Detect which cell encompasses the target text, then output its (X, Y) center coordinate. 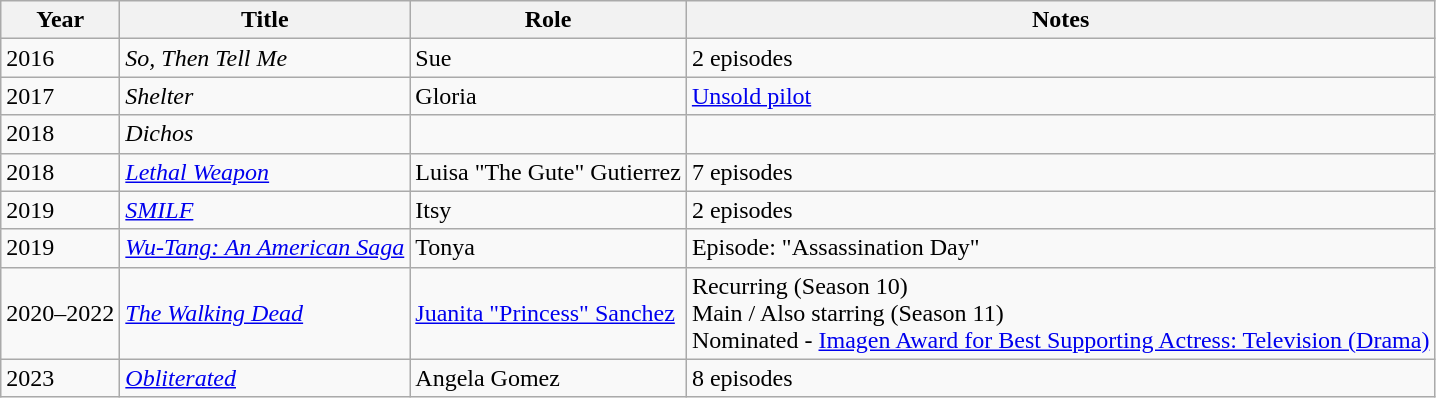
Recurring (Season 10)Main / Also starring (Season 11)Nominated - Imagen Award for Best Supporting Actress: Television (Drama) (1060, 313)
Lethal Weapon (265, 172)
Sue (548, 58)
2020–2022 (60, 313)
Unsold pilot (1060, 96)
The Walking Dead (265, 313)
Episode: "Assassination Day" (1060, 248)
8 episodes (1060, 378)
Notes (1060, 20)
2023 (60, 378)
2017 (60, 96)
Tonya (548, 248)
Wu-Tang: An American Saga (265, 248)
7 episodes (1060, 172)
Year (60, 20)
Shelter (265, 96)
Gloria (548, 96)
Angela Gomez (548, 378)
2016 (60, 58)
Itsy (548, 210)
Title (265, 20)
Luisa "The Gute" Gutierrez (548, 172)
Role (548, 20)
Dichos (265, 134)
SMILF (265, 210)
So, Then Tell Me (265, 58)
Juanita "Princess" Sanchez (548, 313)
Obliterated (265, 378)
